From the cell containing the given text, extract its center point as (x, y) coordinate. 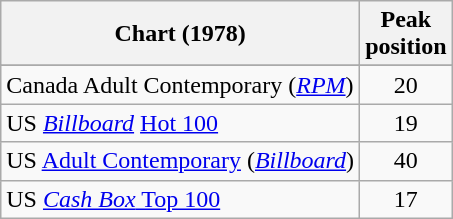
US Adult Contemporary (Billboard) (180, 161)
20 (406, 85)
Peakposition (406, 34)
Canada Adult Contemporary (RPM) (180, 85)
17 (406, 199)
19 (406, 123)
Chart (1978) (180, 34)
40 (406, 161)
US Billboard Hot 100 (180, 123)
US Cash Box Top 100 (180, 199)
